From the cell containing the given text, extract its center point as [x, y] coordinate. 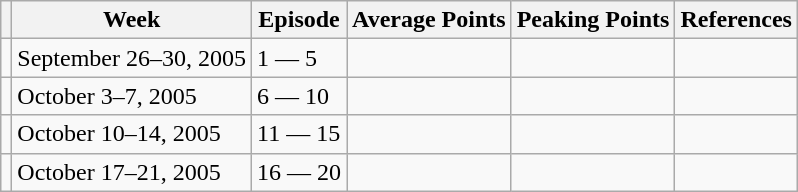
Peaking Points [593, 20]
6 — 10 [300, 96]
Episode [300, 20]
October 3–7, 2005 [132, 96]
Week [132, 20]
October 17–21, 2005 [132, 172]
16 — 20 [300, 172]
11 — 15 [300, 134]
Average Points [430, 20]
References [736, 20]
September 26–30, 2005 [132, 58]
October 10–14, 2005 [132, 134]
1 — 5 [300, 58]
